Detect which cell encompasses the target text, then output its (x, y) center coordinate. 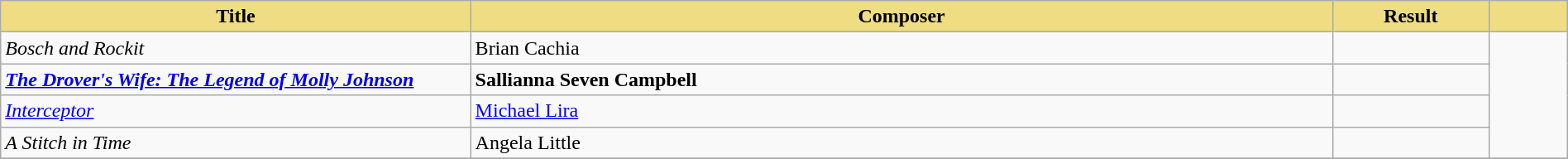
Brian Cachia (901, 48)
Composer (901, 17)
Title (236, 17)
A Stitch in Time (236, 142)
Interceptor (236, 111)
Angela Little (901, 142)
The Drover's Wife: The Legend of Molly Johnson (236, 79)
Michael Lira (901, 111)
Bosch and Rockit (236, 48)
Result (1411, 17)
Sallianna Seven Campbell (901, 79)
